Determine the (X, Y) coordinate at the center of the cell enclosing the given text.  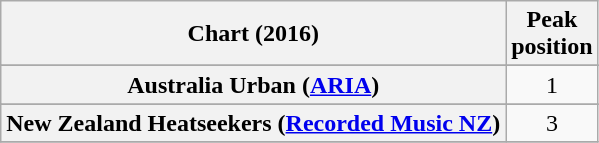
Peakposition (552, 34)
Australia Urban (ARIA) (254, 85)
Chart (2016) (254, 34)
1 (552, 85)
New Zealand Heatseekers (Recorded Music NZ) (254, 123)
3 (552, 123)
